Extract the [X, Y] coordinate from the center of the cell holding the provided text.  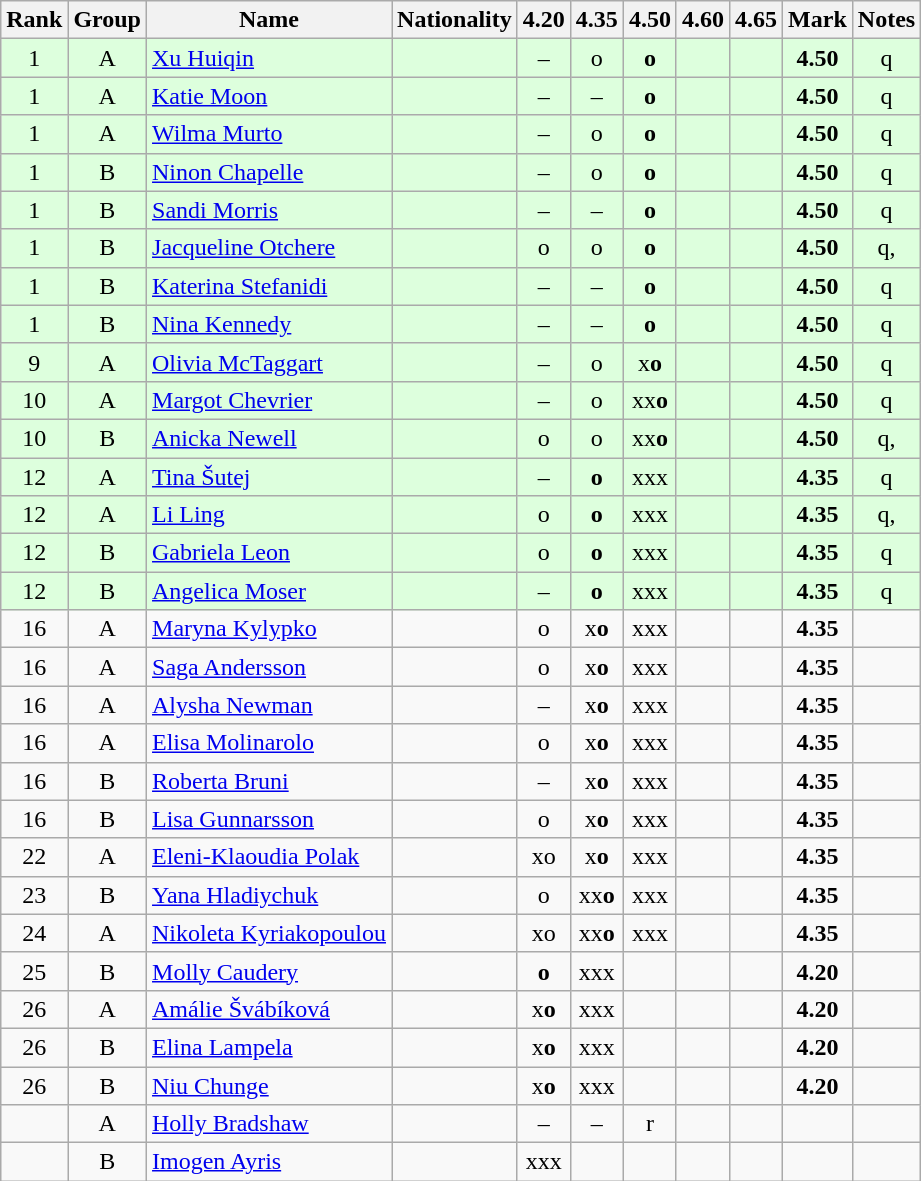
Mark [818, 20]
Ninon Chapelle [270, 172]
Nina Kennedy [270, 324]
Elisa Molinarolo [270, 743]
Anicka Newell [270, 438]
Lisa Gunnarsson [270, 819]
Niu Chunge [270, 1085]
Name [270, 20]
Xu Huiqin [270, 58]
Imogen Ayris [270, 1162]
Jacqueline Otchere [270, 248]
Molly Caudery [270, 971]
Katie Moon [270, 96]
Tina Šutej [270, 477]
Margot Chevrier [270, 400]
Maryna Kylypko [270, 629]
9 [34, 362]
Saga Andersson [270, 667]
23 [34, 895]
Amálie Švábíková [270, 1009]
Angelica Moser [270, 591]
Li Ling [270, 515]
Wilma Murto [270, 134]
Nationality [455, 20]
Rank [34, 20]
Katerina Stefanidi [270, 286]
25 [34, 971]
Elina Lampela [270, 1047]
Olivia McTaggart [270, 362]
Gabriela Leon [270, 553]
Holly Bradshaw [270, 1124]
r [650, 1124]
Sandi Morris [270, 210]
Nikoleta Kyriakopoulou [270, 933]
Alysha Newman [270, 705]
Group [108, 20]
4.60 [702, 20]
Roberta Bruni [270, 781]
Eleni-Klaoudia Polak [270, 857]
Yana Hladiychuk [270, 895]
4.65 [756, 20]
22 [34, 857]
24 [34, 933]
Notes [886, 20]
